Pinpoint the cell where the given text exists, returning its (X, Y) midpoint coordinate. 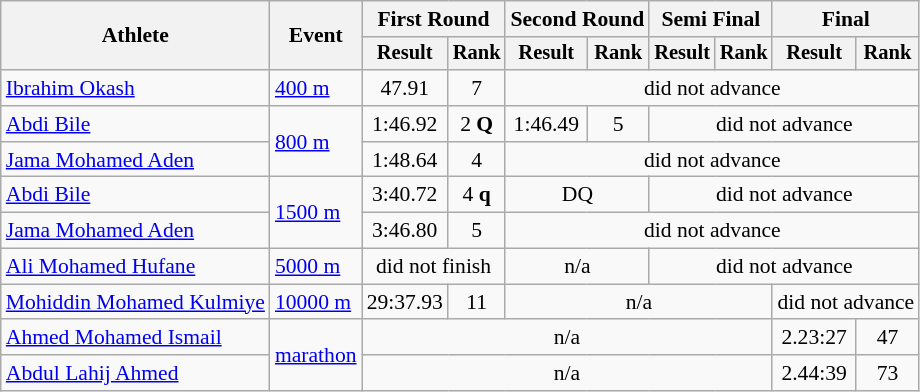
47 (888, 338)
Ali Mohamed Hufane (136, 267)
4 q (477, 195)
Semi Final (710, 19)
First Round (434, 19)
73 (888, 373)
Athlete (136, 36)
did not finish (434, 267)
DQ (577, 195)
11 (477, 302)
Abdul Lahij Ahmed (136, 373)
29:37.93 (405, 302)
1:46.49 (546, 124)
Ibrahim Okash (136, 88)
Second Round (577, 19)
3:40.72 (405, 195)
Event (316, 36)
4 (477, 160)
1:46.92 (405, 124)
Final (846, 19)
Ahmed Mohamed Ismail (136, 338)
800 m (316, 142)
2.23:27 (814, 338)
47.91 (405, 88)
400 m (316, 88)
2 Q (477, 124)
5000 m (316, 267)
Mohiddin Mohamed Kulmiye (136, 302)
marathon (316, 356)
1500 m (316, 212)
7 (477, 88)
10000 m (316, 302)
2.44:39 (814, 373)
3:46.80 (405, 231)
1:48.64 (405, 160)
